From the cell containing the given text, extract its center point as (X, Y) coordinate. 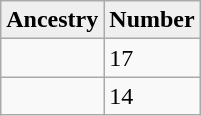
17 (152, 58)
Number (152, 20)
14 (152, 96)
Ancestry (52, 20)
